Return [x, y] of the center of cell containing provided text 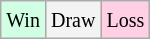
Loss [126, 20]
Win [24, 20]
Draw [72, 20]
